Return [x, y] of the center of cell containing provided text 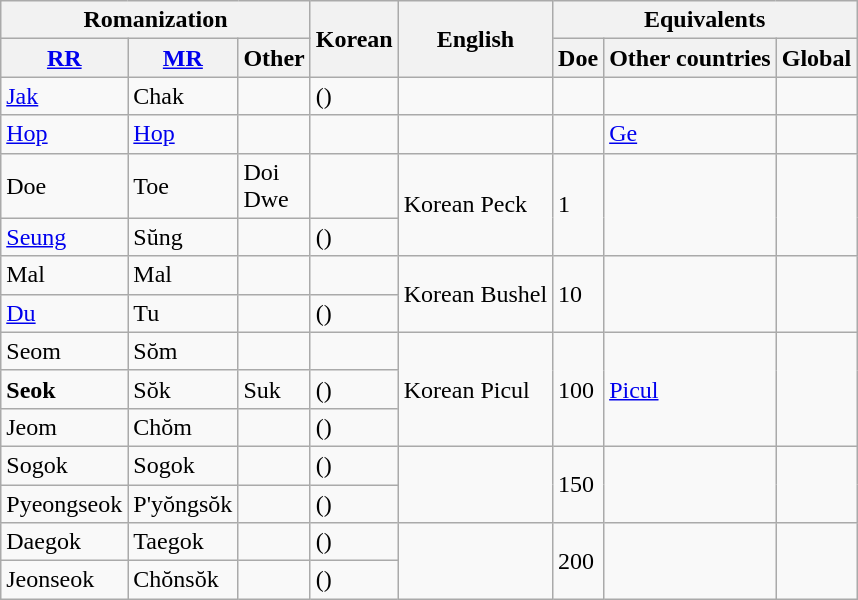
Tu [183, 313]
Other [274, 58]
Other countries [690, 58]
Seom [64, 351]
Pyeongseok [64, 503]
English [475, 39]
10 [578, 294]
Global [816, 58]
Equivalents [705, 20]
Korean Picul [475, 389]
DoiDwe [274, 186]
Sŏm [183, 351]
100 [578, 389]
Picul [690, 389]
Chak [183, 96]
200 [578, 561]
Du [64, 313]
Sŏk [183, 389]
150 [578, 484]
Sŭng [183, 237]
Chŏnsŏk [183, 580]
Toe [183, 186]
Korean Bushel [475, 294]
Romanization [156, 20]
Chŏm [183, 427]
Taegok [183, 542]
P'yŏngsŏk [183, 503]
Korean Peck [475, 204]
1 [578, 204]
Suk [274, 389]
Jak [64, 96]
Seung [64, 237]
Jeonseok [64, 580]
Jeom [64, 427]
Daegok [64, 542]
Seok [64, 389]
Ge [690, 134]
RR [64, 58]
Korean [354, 39]
MR [183, 58]
